Find where the given text appears and provide that cell's center as [X, Y] coordinate. 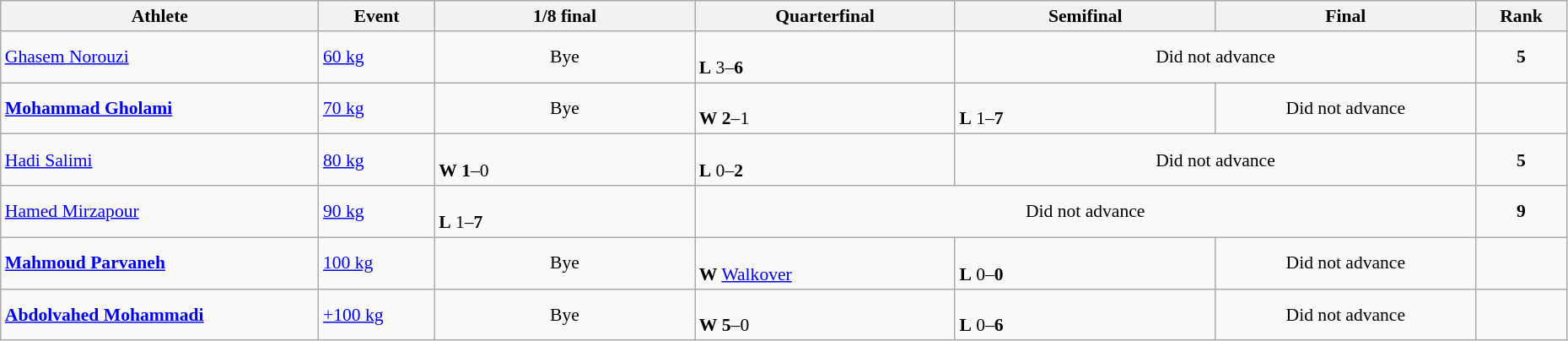
Mohammad Gholami [160, 108]
Mahmoud Parvaneh [160, 263]
W 5–0 [825, 314]
Hamed Mirzapour [160, 211]
60 kg [376, 57]
L 3–6 [825, 57]
Event [376, 16]
W 1–0 [565, 160]
70 kg [376, 108]
Semifinal [1085, 16]
Abdolvahed Mohammadi [160, 314]
Final [1346, 16]
Quarterfinal [825, 16]
Athlete [160, 16]
90 kg [376, 211]
1/8 final [565, 16]
L 0–2 [825, 160]
80 kg [376, 160]
W 2–1 [825, 108]
Rank [1522, 16]
Hadi Salimi [160, 160]
L 0–6 [1085, 314]
Ghasem Norouzi [160, 57]
L 0–0 [1085, 263]
9 [1522, 211]
W Walkover [825, 263]
100 kg [376, 263]
+100 kg [376, 314]
